Find where the given text appears and provide that cell's center as (x, y) coordinate. 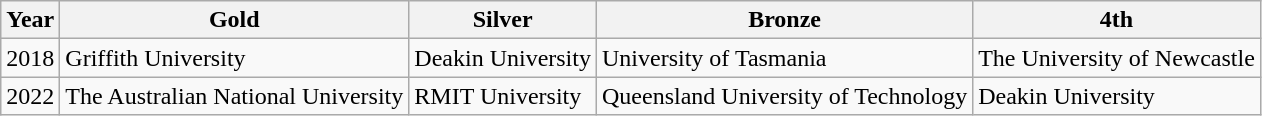
Queensland University of Technology (784, 96)
The University of Newcastle (1117, 58)
2022 (30, 96)
RMIT University (503, 96)
2018 (30, 58)
Year (30, 20)
Griffith University (234, 58)
The Australian National University (234, 96)
University of Tasmania (784, 58)
4th (1117, 20)
Gold (234, 20)
Bronze (784, 20)
Silver (503, 20)
